Detect which cell encompasses the target text, then output its (X, Y) center coordinate. 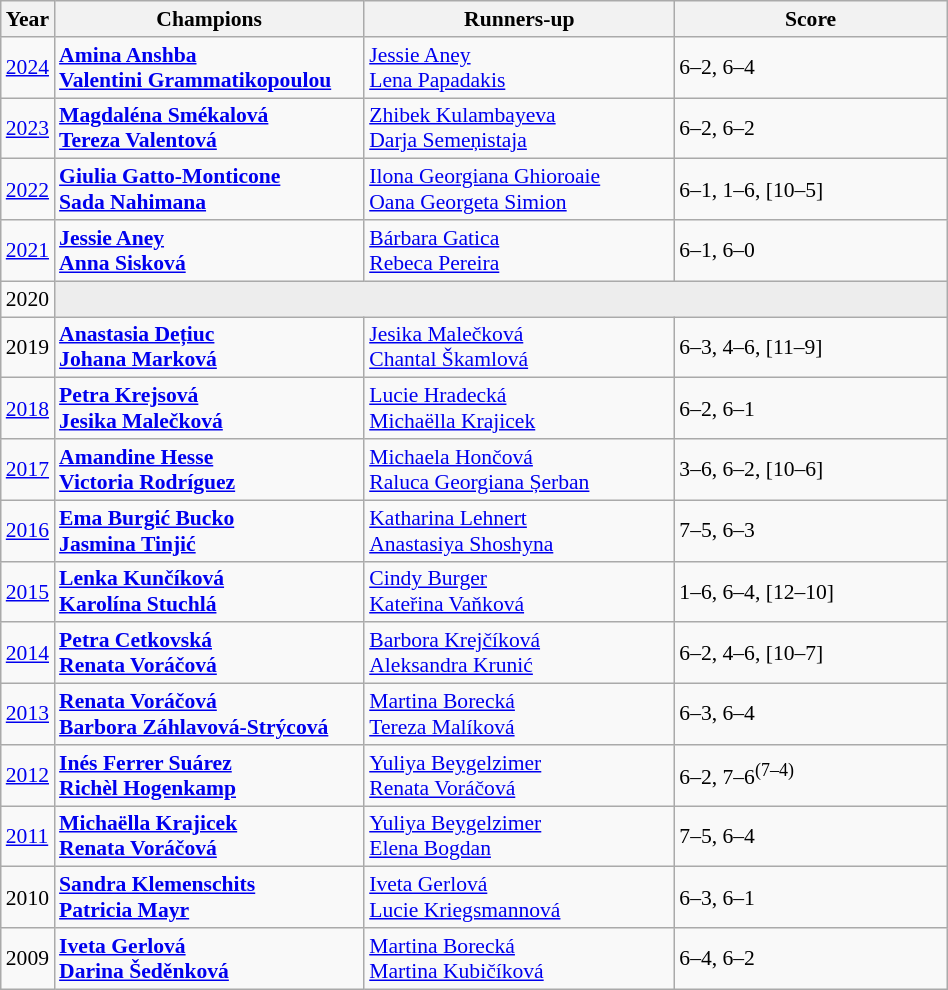
Year (28, 19)
6–1, 6–0 (810, 250)
2020 (28, 299)
2014 (28, 654)
Michaëlla Krajicek Renata Voráčová (209, 836)
2023 (28, 128)
Amina Anshba Valentini Grammatikopoulou (209, 68)
2011 (28, 836)
7–5, 6–4 (810, 836)
Katharina Lehnert Anastasiya Shoshyna (519, 530)
2012 (28, 776)
Anastasia Dețiuc Johana Marková (209, 348)
Iveta Gerlová Darina Šeděnková (209, 958)
2022 (28, 190)
6–3, 4–6, [11–9] (810, 348)
Sandra Klemenschits Patricia Mayr (209, 898)
Champions (209, 19)
Martina Borecká Tereza Malíková (519, 714)
Petra Cetkovská Renata Voráčová (209, 654)
Magdaléna Smékalová Tereza Valentová (209, 128)
Jesika Malečková Chantal Škamlová (519, 348)
2016 (28, 530)
6–2, 6–2 (810, 128)
6–2, 6–4 (810, 68)
Barbora Krejčíková Aleksandra Krunić (519, 654)
Lucie Hradecká Michaëlla Krajicek (519, 408)
Yuliya Beygelzimer Elena Bogdan (519, 836)
Score (810, 19)
2018 (28, 408)
7–5, 6–3 (810, 530)
Martina Borecká Martina Kubičíková (519, 958)
2009 (28, 958)
Inés Ferrer Suárez Richèl Hogenkamp (209, 776)
2019 (28, 348)
Michaela Hončová Raluca Georgiana Șerban (519, 470)
2021 (28, 250)
6–1, 1–6, [10–5] (810, 190)
Cindy Burger Kateřina Vaňková (519, 592)
6–3, 6–4 (810, 714)
2024 (28, 68)
Ema Burgić Bucko Jasmina Tinjić (209, 530)
6–2, 4–6, [10–7] (810, 654)
Bárbara Gatica Rebeca Pereira (519, 250)
Zhibek Kulambayeva Darja Semeņistaja (519, 128)
6–3, 6–1 (810, 898)
Petra Krejsová Jesika Malečková (209, 408)
Ilona Georgiana Ghioroaie Oana Georgeta Simion (519, 190)
Jessie Aney Anna Sisková (209, 250)
2017 (28, 470)
Jessie Aney Lena Papadakis (519, 68)
Runners-up (519, 19)
2010 (28, 898)
Amandine Hesse Victoria Rodríguez (209, 470)
Yuliya Beygelzimer Renata Voráčová (519, 776)
2013 (28, 714)
Lenka Kunčíková Karolína Stuchlá (209, 592)
Giulia Gatto-Monticone Sada Nahimana (209, 190)
6–2, 7–6(7–4) (810, 776)
6–2, 6–1 (810, 408)
3–6, 6–2, [10–6] (810, 470)
Renata Voráčová Barbora Záhlavová-Strýcová (209, 714)
Iveta Gerlová Lucie Kriegsmannová (519, 898)
1–6, 6–4, [12–10] (810, 592)
2015 (28, 592)
6–4, 6–2 (810, 958)
